Extract the (x, y) coordinate from the center of the cell holding the provided text.  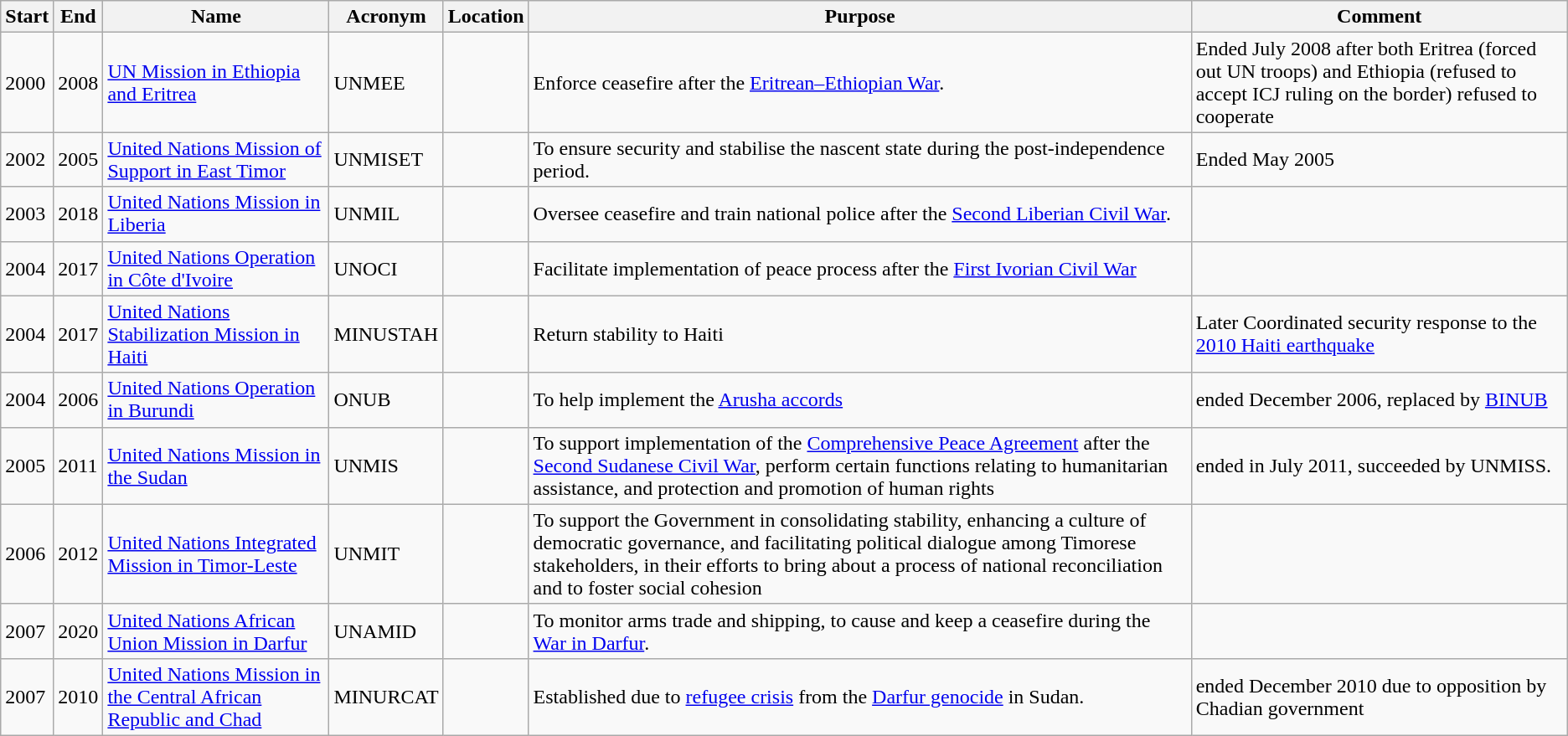
UNOCI (386, 268)
To ensure security and stabilise the nascent state during the post-independence period. (859, 159)
Start (27, 17)
Return stability to Haiti (859, 334)
To help implement the Arusha accords (859, 400)
ended in July 2011, succeeded by UNMISS. (1379, 466)
UN Mission in Ethiopia and Eritrea (216, 82)
To monitor arms trade and shipping, to cause and keep a ceasefire during the War in Darfur. (859, 631)
Purpose (859, 17)
MINUSTAH (386, 334)
Comment (1379, 17)
2003 (27, 214)
UNMIS (386, 466)
ONUB (386, 400)
United Nations Operation in Côte d'Ivoire (216, 268)
Location (486, 17)
United Nations African Union Mission in Darfur (216, 631)
Oversee ceasefire and train national police after the Second Liberian Civil War. (859, 214)
2002 (27, 159)
UNMIL (386, 214)
Ended July 2008 after both Eritrea (forced out UN troops) and Ethiopia (refused to accept ICJ ruling on the border) refused to cooperate (1379, 82)
United Nations Mission in the Central African Republic and Chad (216, 697)
2011 (79, 466)
United Nations Integrated Mission in Timor-Leste (216, 554)
Ended May 2005 (1379, 159)
ended December 2006, replaced by BINUB (1379, 400)
MINURCAT (386, 697)
Acronym (386, 17)
Name (216, 17)
Later Coordinated security response to the 2010 Haiti earthquake (1379, 334)
UNMIT (386, 554)
2012 (79, 554)
UNAMID (386, 631)
2000 (27, 82)
End (79, 17)
ended December 2010 due to opposition by Chadian government (1379, 697)
United Nations Mission in Liberia (216, 214)
Enforce ceasefire after the Eritrean–Ethiopian War. (859, 82)
2020 (79, 631)
Facilitate implementation of peace process after the First Ivorian Civil War (859, 268)
UNMEE (386, 82)
2010 (79, 697)
2008 (79, 82)
2018 (79, 214)
United Nations Stabilization Mission in Haiti (216, 334)
United Nations Mission in the Sudan (216, 466)
United Nations Operation in Burundi (216, 400)
UNMISET (386, 159)
Established due to refugee crisis from the Darfur genocide in Sudan. (859, 697)
United Nations Mission of Support in East Timor (216, 159)
